Scan for the cell matching the given text and deliver its (x, y) coordinate at center. 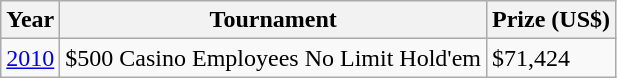
Year (30, 20)
$71,424 (550, 58)
$500 Casino Employees No Limit Hold'em (274, 58)
Prize (US$) (550, 20)
Tournament (274, 20)
2010 (30, 58)
